Scan for the cell matching the given text and deliver its [X, Y] coordinate at center. 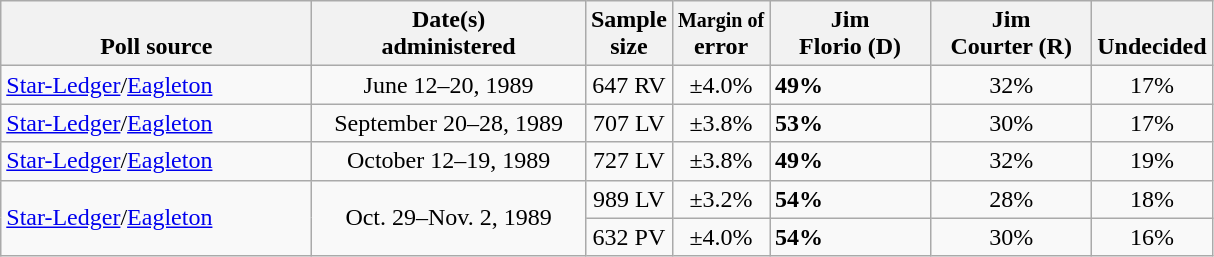
989 LV [628, 199]
October 12–19, 1989 [449, 161]
53% [850, 123]
727 LV [628, 161]
Margin oferror [720, 34]
16% [1152, 237]
632 PV [628, 237]
Undecided [1152, 34]
707 LV [628, 123]
June 12–20, 1989 [449, 85]
Oct. 29–Nov. 2, 1989 [449, 218]
Samplesize [628, 34]
Date(s)administered [449, 34]
JimCourter (R) [1012, 34]
18% [1152, 199]
JimFlorio (D) [850, 34]
19% [1152, 161]
28% [1012, 199]
Poll source [156, 34]
September 20–28, 1989 [449, 123]
±3.2% [720, 199]
647 RV [628, 85]
